Pinpoint the cell where the given text exists, returning its [X, Y] midpoint coordinate. 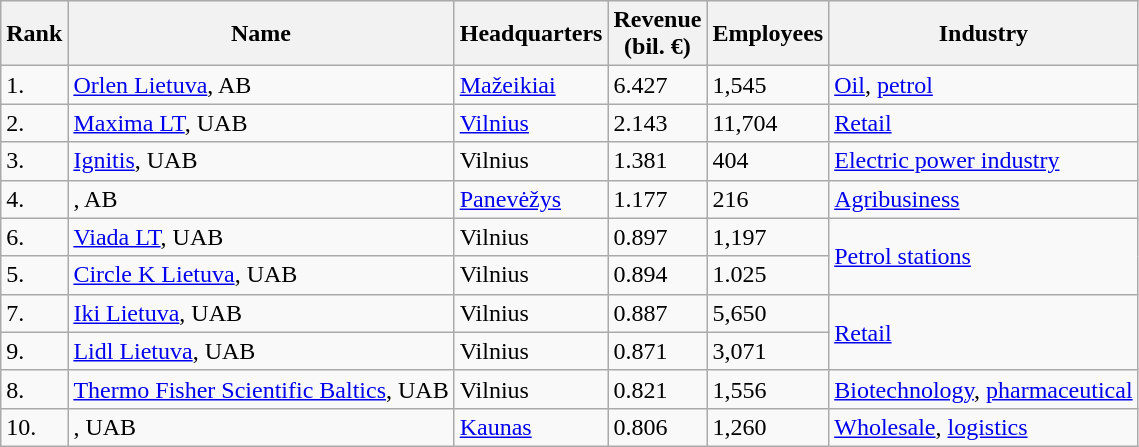
Revenue(bil. €) [658, 34]
Orlen Lietuva, AB [261, 85]
5. [34, 275]
1,545 [768, 85]
, UAB [261, 427]
1.381 [658, 161]
Circle K Lietuva, UAB [261, 275]
Biotechnology, pharmaceutical [984, 389]
0.806 [658, 427]
404 [768, 161]
0.894 [658, 275]
6. [34, 237]
6.427 [658, 85]
10. [34, 427]
1. [34, 85]
Oil, petrol [984, 85]
, AB [261, 199]
Industry [984, 34]
1.025 [768, 275]
0.897 [658, 237]
1.177 [658, 199]
9. [34, 351]
Viada LT, UAB [261, 237]
Headquarters [531, 34]
Iki Lietuva, UAB [261, 313]
5,650 [768, 313]
1,556 [768, 389]
Name [261, 34]
8. [34, 389]
11,704 [768, 123]
Agribusiness [984, 199]
216 [768, 199]
0.821 [658, 389]
0.887 [658, 313]
2.143 [658, 123]
Lidl Lietuva, UAB [261, 351]
7. [34, 313]
1,197 [768, 237]
Electric power industry [984, 161]
Mažeikiai [531, 85]
Maxima LT, UAB [261, 123]
Thermo Fisher Scientific Baltics, UAB [261, 389]
Panevėžys [531, 199]
Ignitis, UAB [261, 161]
3. [34, 161]
Employees [768, 34]
4. [34, 199]
1,260 [768, 427]
3,071 [768, 351]
2. [34, 123]
Rank [34, 34]
Petrol stations [984, 256]
Kaunas [531, 427]
Wholesale, logistics [984, 427]
0.871 [658, 351]
